Return the (X, Y) coordinate for the center point of the cell that contains the specified text.  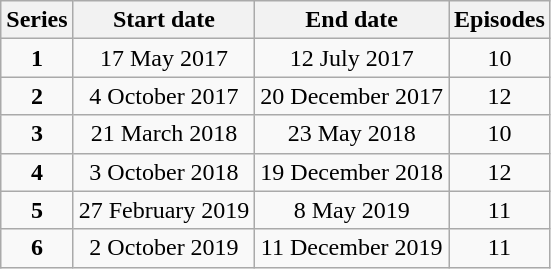
6 (37, 248)
2 (37, 96)
11 December 2019 (352, 248)
End date (352, 20)
17 May 2017 (164, 58)
19 December 2018 (352, 172)
4 October 2017 (164, 96)
4 (37, 172)
Start date (164, 20)
12 July 2017 (352, 58)
Episodes (499, 20)
2 October 2019 (164, 248)
Series (37, 20)
3 (37, 134)
8 May 2019 (352, 210)
27 February 2019 (164, 210)
23 May 2018 (352, 134)
20 December 2017 (352, 96)
21 March 2018 (164, 134)
5 (37, 210)
1 (37, 58)
3 October 2018 (164, 172)
